Find where the given text appears and provide that cell's center as [X, Y] coordinate. 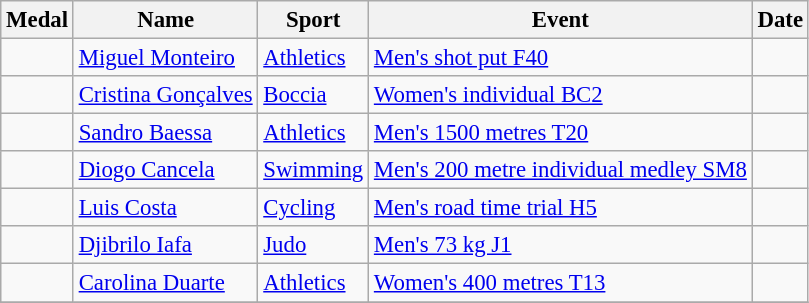
Event [561, 20]
Men's road time trial H5 [561, 208]
Carolina Duarte [166, 283]
Date [780, 20]
Medal [38, 20]
Men's 200 metre individual medley SM8 [561, 170]
Men's 1500 metres T20 [561, 133]
Women's 400 metres T13 [561, 283]
Djibrilo Iafa [166, 245]
Boccia [314, 95]
Men's 73 kg J1 [561, 245]
Sport [314, 20]
Luis Costa [166, 208]
Swimming [314, 170]
Cycling [314, 208]
Cristina Gonçalves [166, 95]
Women's individual BC2 [561, 95]
Miguel Monteiro [166, 58]
Judo [314, 245]
Diogo Cancela [166, 170]
Men's shot put F40 [561, 58]
Sandro Baessa [166, 133]
Name [166, 20]
